Find where the given text appears and provide that cell's center as (x, y) coordinate. 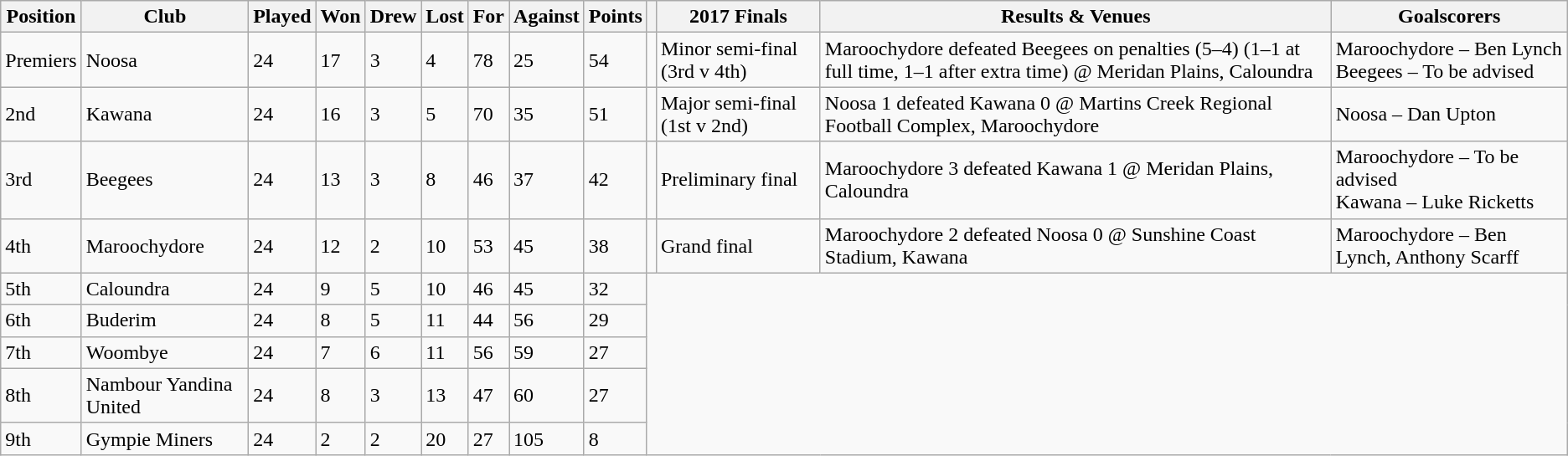
Nambour Yandina United (165, 395)
Noosa – Dan Upton (1449, 114)
Noosa 1 defeated Kawana 0 @ Martins Creek Regional Football Complex, Maroochydore (1075, 114)
3rd (41, 180)
Caloundra (165, 289)
Goalscorers (1449, 17)
6th (41, 320)
20 (445, 438)
Beegees (165, 180)
53 (488, 246)
Against (547, 17)
Maroochydore – Ben LynchBeegees – To be advised (1449, 60)
25 (547, 60)
Premiers (41, 60)
32 (615, 289)
16 (340, 114)
6 (394, 352)
29 (615, 320)
4 (445, 60)
105 (547, 438)
Club (165, 17)
17 (340, 60)
Results & Venues (1075, 17)
7 (340, 352)
Maroochydore 3 defeated Kawana 1 @ Meridan Plains, Caloundra (1075, 180)
44 (488, 320)
Buderim (165, 320)
Maroochydore (165, 246)
Maroochydore defeated Beegees on penalties (5–4) (1–1 at full time, 1–1 after extra time) @ Meridan Plains, Caloundra (1075, 60)
Noosa (165, 60)
59 (547, 352)
60 (547, 395)
2nd (41, 114)
For (488, 17)
Points (615, 17)
Kawana (165, 114)
4th (41, 246)
12 (340, 246)
Lost (445, 17)
Drew (394, 17)
Won (340, 17)
51 (615, 114)
37 (547, 180)
Maroochydore – To be advisedKawana – Luke Ricketts (1449, 180)
9th (41, 438)
47 (488, 395)
54 (615, 60)
35 (547, 114)
Minor semi-final (3rd v 4th) (738, 60)
38 (615, 246)
78 (488, 60)
2017 Finals (738, 17)
Gympie Miners (165, 438)
7th (41, 352)
Played (282, 17)
Maroochydore 2 defeated Noosa 0 @ Sunshine Coast Stadium, Kawana (1075, 246)
8th (41, 395)
Grand final (738, 246)
42 (615, 180)
Major semi-final (1st v 2nd) (738, 114)
Position (41, 17)
Woombye (165, 352)
9 (340, 289)
5th (41, 289)
Maroochydore – Ben Lynch, Anthony Scarff (1449, 246)
Preliminary final (738, 180)
70 (488, 114)
